Locate the cell with the specified text and output its [x, y] center coordinate. 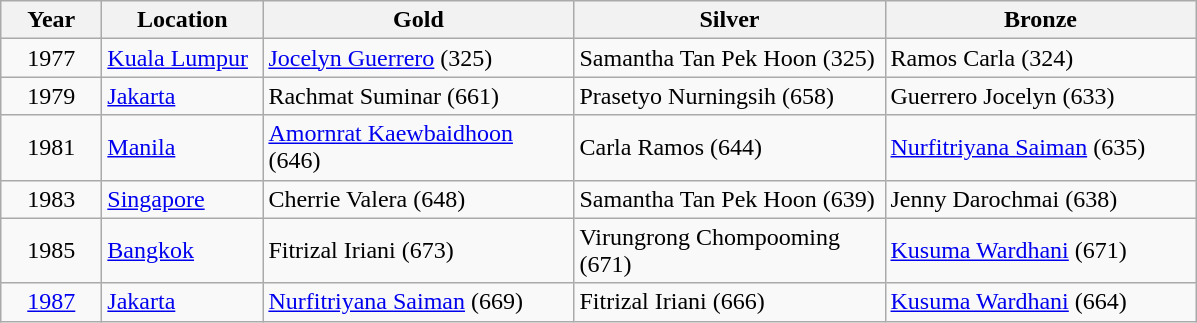
1981 [52, 148]
1985 [52, 250]
Gold [418, 20]
Samantha Tan Pek Hoon (325) [730, 58]
Singapore [182, 199]
Kusuma Wardhani (671) [1040, 250]
Bangkok [182, 250]
Prasetyo Nurningsih (658) [730, 96]
Guerrero Jocelyn (633) [1040, 96]
Jenny Darochmai (638) [1040, 199]
Bronze [1040, 20]
Manila [182, 148]
1987 [52, 302]
Cherrie Valera (648) [418, 199]
1983 [52, 199]
Fitrizal Iriani (666) [730, 302]
1979 [52, 96]
Carla Ramos (644) [730, 148]
Nurfitriyana Saiman (669) [418, 302]
Location [182, 20]
Nurfitriyana Saiman (635) [1040, 148]
Amornrat Kaewbaidhoon (646) [418, 148]
Virungrong Chompooming (671) [730, 250]
Year [52, 20]
Samantha Tan Pek Hoon (639) [730, 199]
Rachmat Suminar (661) [418, 96]
Silver [730, 20]
Kuala Lumpur [182, 58]
Jocelyn Guerrero (325) [418, 58]
Ramos Carla (324) [1040, 58]
Kusuma Wardhani (664) [1040, 302]
1977 [52, 58]
Fitrizal Iriani (673) [418, 250]
